Find where the given text appears and provide that cell's center as (x, y) coordinate. 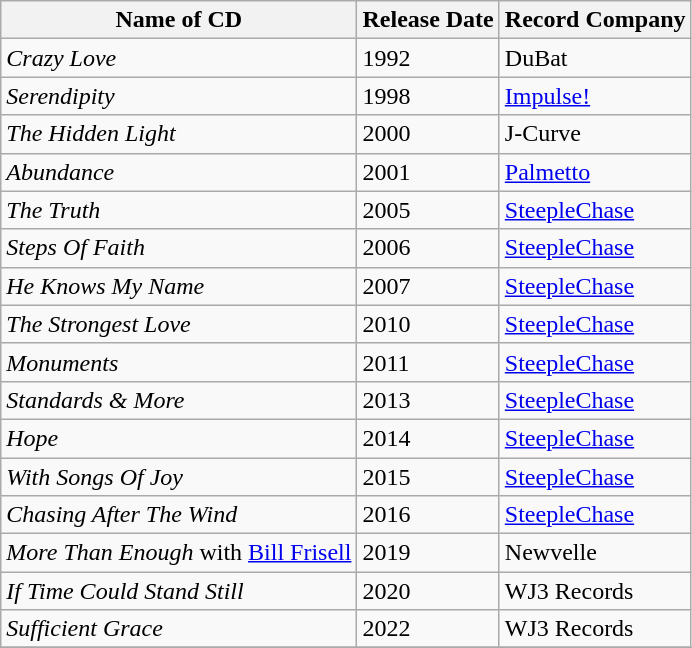
Palmetto (595, 172)
1998 (428, 96)
2006 (428, 248)
Record Company (595, 20)
Hope (179, 438)
Impulse! (595, 96)
DuBat (595, 58)
2016 (428, 515)
J-Curve (595, 134)
2000 (428, 134)
The Strongest Love (179, 324)
2001 (428, 172)
More Than Enough with Bill Frisell (179, 553)
He Knows My Name (179, 286)
2013 (428, 400)
2015 (428, 477)
2014 (428, 438)
The Hidden Light (179, 134)
2005 (428, 210)
Steps Of Faith (179, 248)
2010 (428, 324)
The Truth (179, 210)
Sufficient Grace (179, 629)
2007 (428, 286)
1992 (428, 58)
Name of CD (179, 20)
Newvelle (595, 553)
2011 (428, 362)
Abundance (179, 172)
Serendipity (179, 96)
Chasing After The Wind (179, 515)
2019 (428, 553)
2022 (428, 629)
With Songs Of Joy (179, 477)
Release Date (428, 20)
Monuments (179, 362)
Crazy Love (179, 58)
2020 (428, 591)
Standards & More (179, 400)
If Time Could Stand Still (179, 591)
